Return the (x, y) coordinate for the center point of the cell that contains the specified text.  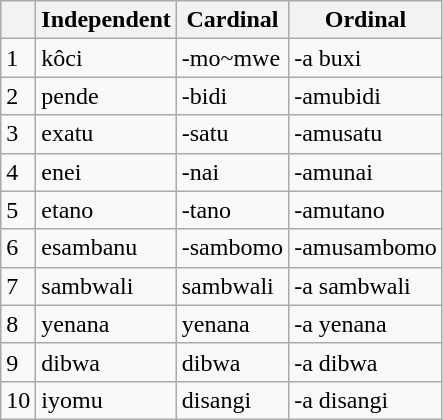
5 (18, 210)
iyomu (106, 400)
disangi (232, 400)
9 (18, 362)
-amusambomo (366, 248)
-bidi (232, 96)
-a disangi (366, 400)
-sambomo (232, 248)
6 (18, 248)
-amutano (366, 210)
Ordinal (366, 20)
7 (18, 286)
-nai (232, 172)
Independent (106, 20)
esambanu (106, 248)
Cardinal (232, 20)
3 (18, 134)
-a dibwa (366, 362)
-amunai (366, 172)
2 (18, 96)
pende (106, 96)
-amubidi (366, 96)
enei (106, 172)
-satu (232, 134)
10 (18, 400)
-amusatu (366, 134)
etano (106, 210)
4 (18, 172)
kôci (106, 58)
-mo~mwe (232, 58)
8 (18, 324)
-a buxi (366, 58)
exatu (106, 134)
-a yenana (366, 324)
-a sambwali (366, 286)
-tano (232, 210)
1 (18, 58)
